Find where the given text appears and provide that cell's center as [X, Y] coordinate. 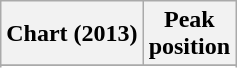
Peakposition [189, 34]
Chart (2013) [72, 34]
